Search for the cell housing the specified text and yield its (X, Y) center coordinate. 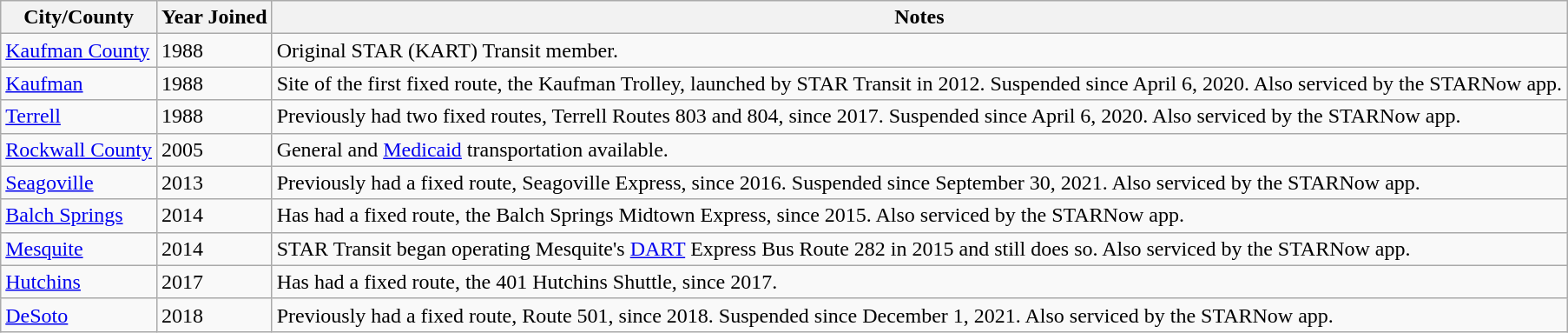
2017 (214, 282)
Hutchins (79, 282)
Seagoville (79, 183)
Balch Springs (79, 216)
Previously had two fixed routes, Terrell Routes 803 and 804, since 2017. Suspended since April 6, 2020. Also serviced by the STARNow app. (919, 117)
General and Medicaid transportation available. (919, 150)
STAR Transit began operating Mesquite's DART Express Bus Route 282 in 2015 and still does so. Also serviced by the STARNow app. (919, 249)
City/County (79, 17)
Kaufman (79, 83)
Has had a fixed route, the 401 Hutchins Shuttle, since 2017. (919, 282)
DeSoto (79, 315)
2018 (214, 315)
Mesquite (79, 249)
2005 (214, 150)
Terrell (79, 117)
Previously had a fixed route, Seagoville Express, since 2016. Suspended since September 30, 2021. Also serviced by the STARNow app. (919, 183)
Has had a fixed route, the Balch Springs Midtown Express, since 2015. Also serviced by the STARNow app. (919, 216)
Previously had a fixed route, Route 501, since 2018. Suspended since December 1, 2021. Also serviced by the STARNow app. (919, 315)
Original STAR (KART) Transit member. (919, 50)
Notes (919, 17)
Year Joined (214, 17)
Rockwall County (79, 150)
2013 (214, 183)
Kaufman County (79, 50)
